Determine the [x, y] coordinate at the center of the cell enclosing the given text.  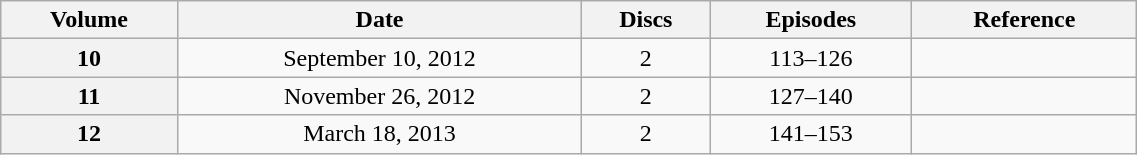
Volume [89, 20]
November 26, 2012 [380, 96]
September 10, 2012 [380, 58]
Date [380, 20]
12 [89, 134]
10 [89, 58]
141–153 [811, 134]
11 [89, 96]
Discs [646, 20]
Reference [1024, 20]
Episodes [811, 20]
113–126 [811, 58]
March 18, 2013 [380, 134]
127–140 [811, 96]
